Output the [x, y] coordinate of the center of the cell containing the given text.  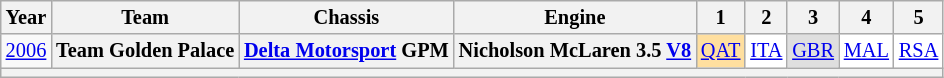
2006 [26, 51]
Delta Motorsport GPM [346, 51]
4 [866, 17]
Nicholson McLaren 3.5 V8 [575, 51]
QAT [720, 51]
MAL [866, 51]
Chassis [346, 17]
1 [720, 17]
Team [145, 17]
ITA [766, 51]
Team Golden Palace [145, 51]
RSA [918, 51]
Year [26, 17]
Engine [575, 17]
3 [813, 17]
2 [766, 17]
5 [918, 17]
GBR [813, 51]
